Provide the [x, y] coordinate of the cell's center where the given text is located.  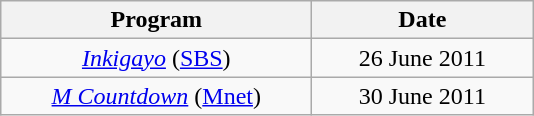
Date [422, 20]
26 June 2011 [422, 58]
30 June 2011 [422, 96]
Program [156, 20]
Inkigayo (SBS) [156, 58]
M Countdown (Mnet) [156, 96]
